Find where the given text appears and provide that cell's center as (x, y) coordinate. 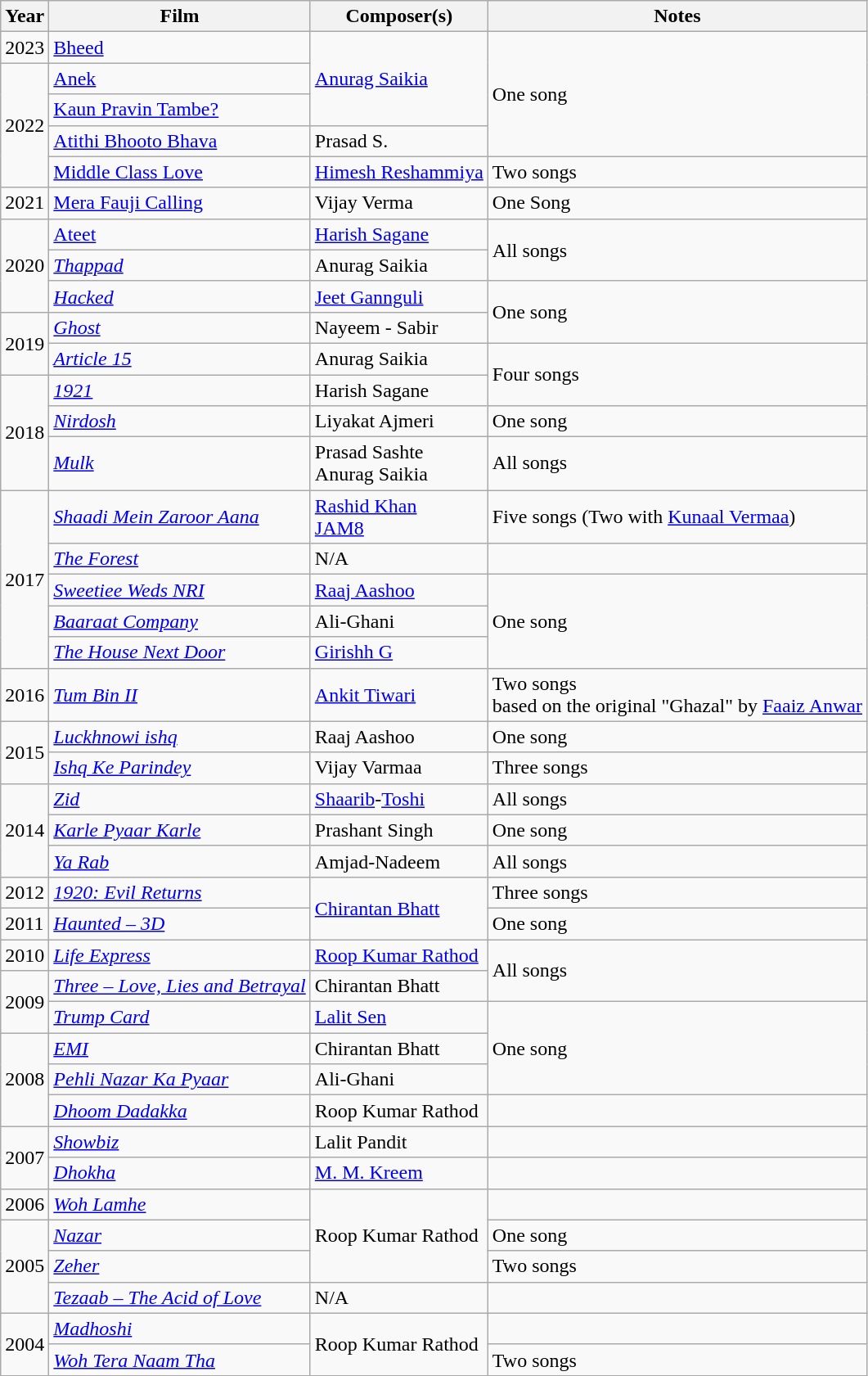
Prasad S. (399, 141)
Thappad (180, 265)
Pehli Nazar Ka Pyaar (180, 1080)
2006 (25, 1204)
Trump Card (180, 1017)
One Song (677, 203)
Prashant Singh (399, 830)
Shaadi Mein Zaroor Aana (180, 517)
2004 (25, 1344)
Vijay Varmaa (399, 768)
2015 (25, 752)
Ishq Ke Parindey (180, 768)
Middle Class Love (180, 172)
2021 (25, 203)
Anek (180, 79)
Atithi Bhooto Bhava (180, 141)
Lalit Sen (399, 1017)
Zid (180, 799)
Himesh Reshammiya (399, 172)
2005 (25, 1266)
Composer(s) (399, 16)
Ankit Tiwari (399, 694)
Nazar (180, 1235)
Madhoshi (180, 1329)
Vijay Verma (399, 203)
M. M. Kreem (399, 1173)
1920: Evil Returns (180, 892)
Woh Tera Naam Tha (180, 1360)
Haunted – 3D (180, 923)
Ya Rab (180, 861)
Prasad SashteAnurag Saikia (399, 463)
Karle Pyaar Karle (180, 830)
Notes (677, 16)
2018 (25, 432)
2014 (25, 830)
2016 (25, 694)
Lalit Pandit (399, 1142)
Dhokha (180, 1173)
Five songs (Two with Kunaal Vermaa) (677, 517)
2008 (25, 1080)
Ateet (180, 234)
Ghost (180, 327)
The Forest (180, 559)
2012 (25, 892)
Girishh G (399, 652)
Sweetiee Weds NRI (180, 590)
2023 (25, 47)
Dhoom Dadakka (180, 1111)
2011 (25, 923)
Nirdosh (180, 422)
Hacked (180, 296)
Jeet Gannguli (399, 296)
Year (25, 16)
Nayeem - Sabir (399, 327)
Liyakat Ajmeri (399, 422)
2019 (25, 343)
Film (180, 16)
Rashid KhanJAM8 (399, 517)
Three – Love, Lies and Betrayal (180, 986)
Shaarib-Toshi (399, 799)
Life Express (180, 955)
2009 (25, 1002)
Tezaab – The Acid of Love (180, 1297)
Amjad-Nadeem (399, 861)
EMI (180, 1049)
2017 (25, 580)
Luckhnowi ishq (180, 737)
2007 (25, 1157)
Bheed (180, 47)
Article 15 (180, 359)
Kaun Pravin Tambe? (180, 110)
Zeher (180, 1266)
Two songsbased on the original "Ghazal" by Faaiz Anwar (677, 694)
Showbiz (180, 1142)
Four songs (677, 374)
Tum Bin II (180, 694)
Baaraat Company (180, 621)
1921 (180, 390)
Woh Lamhe (180, 1204)
2010 (25, 955)
2022 (25, 125)
Mera Fauji Calling (180, 203)
Mulk (180, 463)
2020 (25, 265)
The House Next Door (180, 652)
